For the text-containing cell, return its midpoint in (X, Y) coordinate format. 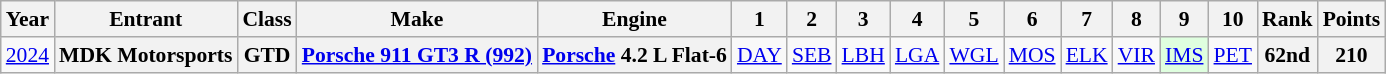
10 (1234, 19)
2024 (28, 55)
8 (1136, 19)
2 (812, 19)
4 (917, 19)
VIR (1136, 55)
210 (1352, 55)
3 (864, 19)
Points (1352, 19)
GTD (266, 55)
LBH (864, 55)
1 (760, 19)
MDK Motorsports (146, 55)
IMS (1184, 55)
6 (1032, 19)
DAY (760, 55)
Rank (1288, 19)
62nd (1288, 55)
Year (28, 19)
7 (1087, 19)
Make (417, 19)
PET (1234, 55)
ELK (1087, 55)
Engine (634, 19)
MOS (1032, 55)
Entrant (146, 19)
Porsche 911 GT3 R (992) (417, 55)
9 (1184, 19)
Class (266, 19)
5 (974, 19)
SEB (812, 55)
Porsche 4.2 L Flat-6 (634, 55)
WGL (974, 55)
LGA (917, 55)
